Locate the cell with the specified text and output its (X, Y) center coordinate. 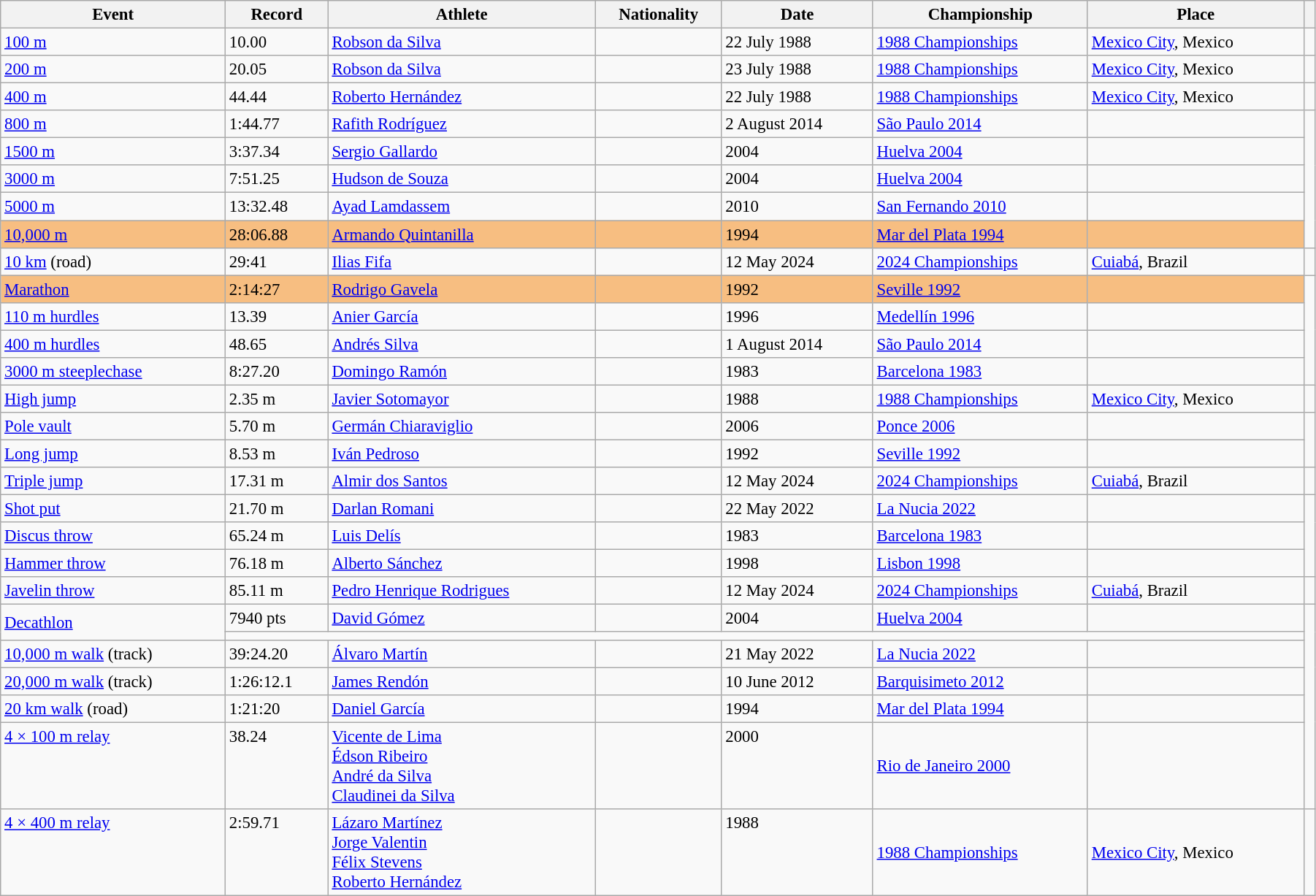
8:27.20 (278, 372)
Discus throw (113, 536)
28:06.88 (278, 234)
Anier García (462, 316)
Long jump (113, 453)
Iván Pedroso (462, 453)
10 km (road) (113, 261)
Domingo Ramón (462, 372)
4 × 100 m relay (113, 765)
7:51.25 (278, 179)
100 m (113, 42)
Nationality (659, 15)
Roberto Hernández (462, 97)
400 m (113, 97)
Lisbon 1998 (980, 564)
17.31 m (278, 481)
5.70 m (278, 426)
Andrés Silva (462, 344)
5000 m (113, 207)
29:41 (278, 261)
Rodrigo Gavela (462, 289)
3:37.34 (278, 152)
Almir dos Santos (462, 481)
Ayad Lamdassem (462, 207)
Pole vault (113, 426)
Event (113, 15)
Rafith Rodríguez (462, 124)
Alberto Sánchez (462, 564)
2.35 m (278, 399)
Ilias Fifa (462, 261)
20.05 (278, 69)
Rio de Janeiro 2000 (980, 765)
Decathlon (113, 622)
Sergio Gallardo (462, 152)
Pedro Henrique Rodrigues (462, 591)
8.53 m (278, 453)
22 May 2022 (797, 509)
Darlan Romani (462, 509)
Athlete (462, 15)
1996 (797, 316)
1500 m (113, 152)
2:14:27 (278, 289)
1998 (797, 564)
20,000 m walk (track) (113, 681)
Record (278, 15)
85.11 m (278, 591)
Date (797, 15)
Lázaro MartínezJorge ValentinFélix StevensRoberto Hernández (462, 853)
Shot put (113, 509)
Triple jump (113, 481)
10.00 (278, 42)
Luis Delís (462, 536)
48.65 (278, 344)
Javelin throw (113, 591)
23 July 1988 (797, 69)
Javier Sotomayor (462, 399)
Vicente de LimaÉdson RibeiroAndré da SilvaClaudinei da Silva (462, 765)
Marathon (113, 289)
2:59.71 (278, 853)
21 May 2022 (797, 654)
21.70 m (278, 509)
Place (1196, 15)
2010 (797, 207)
1:44.77 (278, 124)
800 m (113, 124)
400 m hurdles (113, 344)
1:26:12.1 (278, 681)
39:24.20 (278, 654)
44.44 (278, 97)
3000 m (113, 179)
Hudson de Souza (462, 179)
3000 m steeplechase (113, 372)
2000 (797, 765)
High jump (113, 399)
David Gómez (462, 619)
200 m (113, 69)
20 km walk (road) (113, 708)
10,000 m walk (track) (113, 654)
Barquisimeto 2012 (980, 681)
65.24 m (278, 536)
San Fernando 2010 (980, 207)
10,000 m (113, 234)
Germán Chiaraviglio (462, 426)
13.39 (278, 316)
Championship (980, 15)
7940 pts (278, 619)
76.18 m (278, 564)
Medellín 1996 (980, 316)
4 × 400 m relay (113, 853)
Álvaro Martín (462, 654)
Armando Quintanilla (462, 234)
1 August 2014 (797, 344)
10 June 2012 (797, 681)
2006 (797, 426)
13:32.48 (278, 207)
Daniel García (462, 708)
James Rendón (462, 681)
110 m hurdles (113, 316)
Hammer throw (113, 564)
2 August 2014 (797, 124)
38.24 (278, 765)
1:21:20 (278, 708)
Ponce 2006 (980, 426)
